For the text-containing cell, return its midpoint in (x, y) coordinate format. 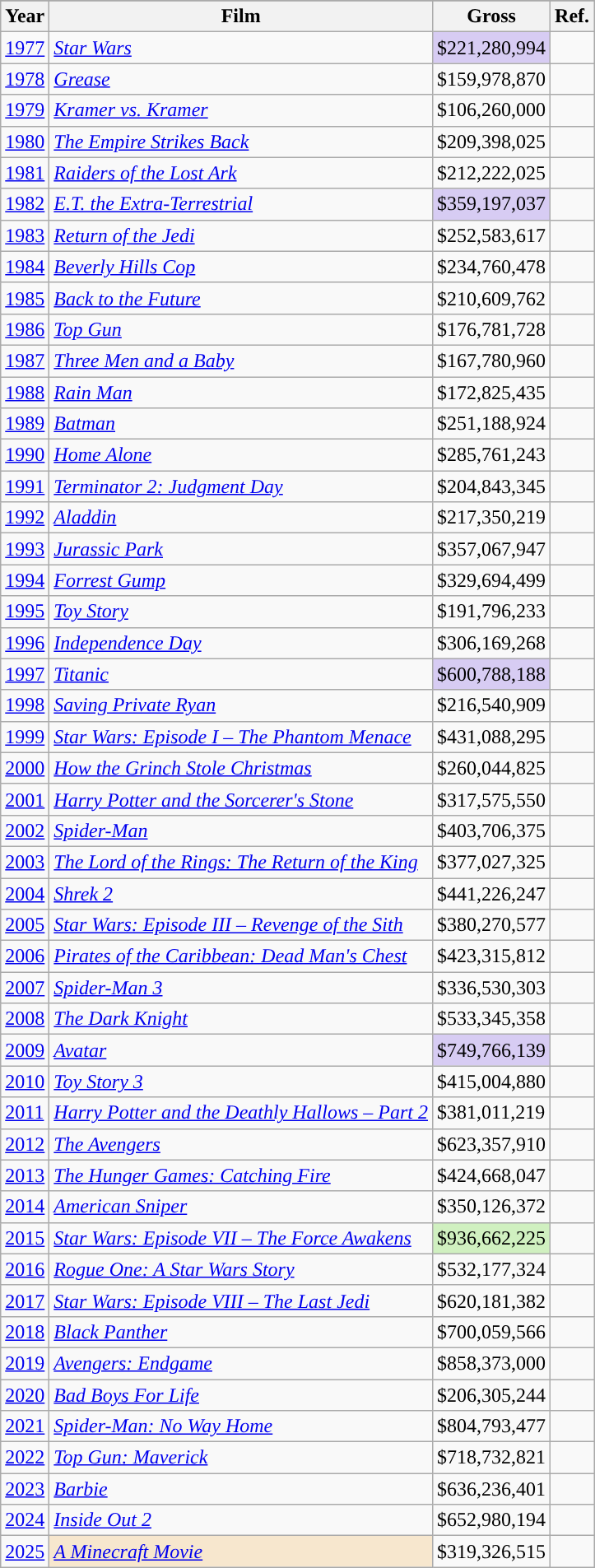
Rain Man (241, 393)
Star Wars: Episode III – Revenge of the Sith (241, 925)
$377,027,325 (492, 862)
2003 (25, 862)
2004 (25, 893)
Aladdin (241, 518)
E.T. the Extra-Terrestrial (241, 204)
Jurassic Park (241, 549)
2007 (25, 988)
$804,793,477 (492, 1426)
$176,781,728 (492, 329)
$357,067,947 (492, 549)
$381,011,219 (492, 1113)
Grease (241, 79)
Toy Story (241, 612)
2016 (25, 1269)
1994 (25, 580)
$441,226,247 (492, 893)
$533,345,358 (492, 1019)
$431,088,295 (492, 737)
Beverly Hills Cop (241, 267)
$167,780,960 (492, 361)
Star Wars: Episode VIII – The Last Jedi (241, 1300)
1984 (25, 267)
Spider-Man (241, 831)
2006 (25, 956)
Film (241, 16)
1979 (25, 110)
Bad Boys For Life (241, 1395)
Independence Day (241, 643)
Harry Potter and the Deathly Hallows – Part 2 (241, 1113)
2010 (25, 1082)
$336,530,303 (492, 988)
$600,788,188 (492, 674)
$424,668,047 (492, 1175)
$317,575,550 (492, 799)
2022 (25, 1458)
$350,126,372 (492, 1207)
1981 (25, 173)
1991 (25, 486)
Black Panther (241, 1332)
$216,540,909 (492, 705)
Avengers: Endgame (241, 1363)
1993 (25, 549)
How the Grinch Stole Christmas (241, 768)
2012 (25, 1144)
Batman (241, 424)
Toy Story 3 (241, 1082)
$251,188,924 (492, 424)
$285,761,243 (492, 455)
$423,315,812 (492, 956)
$936,662,225 (492, 1238)
Ref. (573, 16)
1989 (25, 424)
2015 (25, 1238)
Forrest Gump (241, 580)
$620,181,382 (492, 1300)
The Empire Strikes Back (241, 142)
$623,357,910 (492, 1144)
$652,980,194 (492, 1520)
Star Wars (241, 48)
$718,732,821 (492, 1458)
1988 (25, 393)
$106,260,000 (492, 110)
1983 (25, 235)
2002 (25, 831)
Spider-Man 3 (241, 988)
Gross (492, 16)
2020 (25, 1395)
2023 (25, 1489)
1978 (25, 79)
Barbie (241, 1489)
$204,843,345 (492, 486)
$210,609,762 (492, 298)
$532,177,324 (492, 1269)
Terminator 2: Judgment Day (241, 486)
Year (25, 16)
Star Wars: Episode VII – The Force Awakens (241, 1238)
Top Gun (241, 329)
2024 (25, 1520)
$172,825,435 (492, 393)
2005 (25, 925)
Home Alone (241, 455)
Titanic (241, 674)
$306,169,268 (492, 643)
$260,044,825 (492, 768)
A Minecraft Movie (241, 1552)
1977 (25, 48)
Shrek 2 (241, 893)
1992 (25, 518)
2019 (25, 1363)
2000 (25, 768)
$700,059,566 (492, 1332)
Harry Potter and the Sorcerer's Stone (241, 799)
$415,004,880 (492, 1082)
Return of the Jedi (241, 235)
Three Men and a Baby (241, 361)
American Sniper (241, 1207)
1999 (25, 737)
$359,197,037 (492, 204)
1998 (25, 705)
1996 (25, 643)
Top Gun: Maverick (241, 1458)
$403,706,375 (492, 831)
$329,694,499 (492, 580)
1997 (25, 674)
Back to the Future (241, 298)
Star Wars: Episode I – The Phantom Menace (241, 737)
The Hunger Games: Catching Fire (241, 1175)
$252,583,617 (492, 235)
Rogue One: A Star Wars Story (241, 1269)
$380,270,577 (492, 925)
$209,398,025 (492, 142)
$191,796,233 (492, 612)
$636,236,401 (492, 1489)
2014 (25, 1207)
Raiders of the Lost Ark (241, 173)
2021 (25, 1426)
$749,766,139 (492, 1050)
2018 (25, 1332)
$234,760,478 (492, 267)
1990 (25, 455)
$212,222,025 (492, 173)
Saving Private Ryan (241, 705)
$319,326,515 (492, 1552)
The Lord of the Rings: The Return of the King (241, 862)
$858,373,000 (492, 1363)
The Dark Knight (241, 1019)
Spider-Man: No Way Home (241, 1426)
Pirates of the Caribbean: Dead Man's Chest (241, 956)
1987 (25, 361)
1995 (25, 612)
Kramer vs. Kramer (241, 110)
Avatar (241, 1050)
2009 (25, 1050)
1982 (25, 204)
$159,978,870 (492, 79)
1980 (25, 142)
The Avengers (241, 1144)
$217,350,219 (492, 518)
1986 (25, 329)
$221,280,994 (492, 48)
2013 (25, 1175)
2025 (25, 1552)
$206,305,244 (492, 1395)
2017 (25, 1300)
2011 (25, 1113)
2008 (25, 1019)
1985 (25, 298)
Inside Out 2 (241, 1520)
2001 (25, 799)
